Provide the (x, y) coordinate of the cell's center where the given text is located.  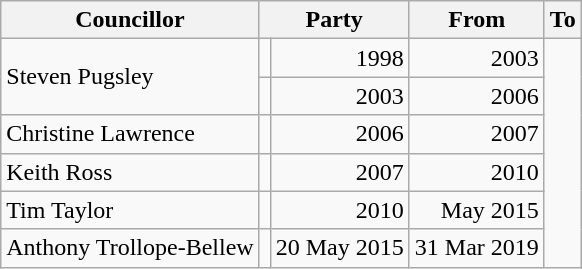
To (562, 20)
Christine Lawrence (130, 134)
31 Mar 2019 (476, 248)
1998 (340, 58)
Anthony Trollope-Bellew (130, 248)
Party (334, 20)
Steven Pugsley (130, 77)
May 2015 (476, 210)
From (476, 20)
Councillor (130, 20)
Tim Taylor (130, 210)
Keith Ross (130, 172)
20 May 2015 (340, 248)
